Output the (x, y) coordinate of the center of the cell containing the given text.  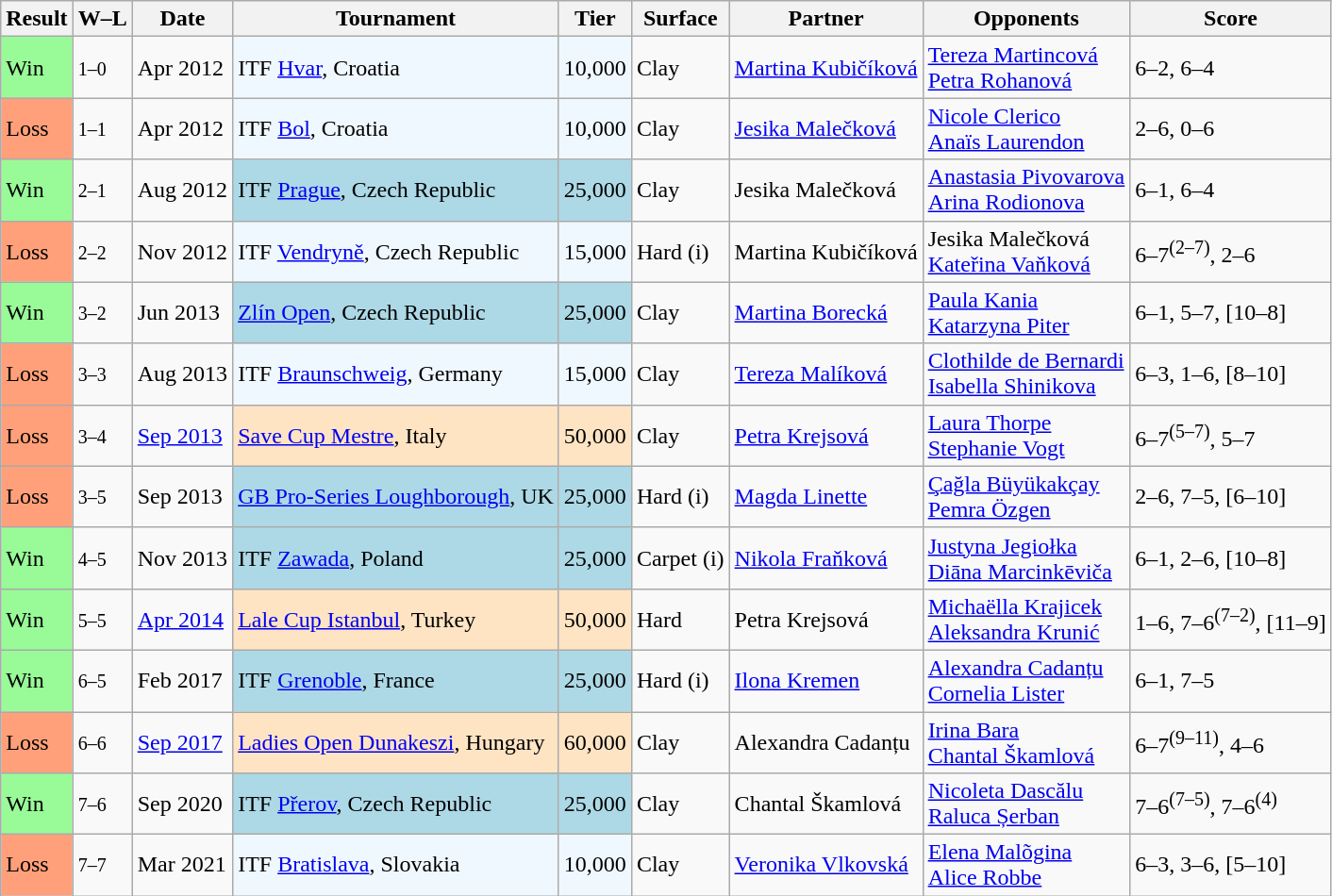
3–3 (102, 373)
Nov 2013 (182, 558)
Result (37, 19)
Opponents (1026, 19)
Clothilde de Bernardi Isabella Shinikova (1026, 373)
GB Pro-Series Loughborough, UK (396, 496)
Score (1230, 19)
Tereza Malíková (826, 373)
ITF Grenoble, France (396, 681)
Martina Borecká (826, 313)
6–7(9–11), 4–6 (1230, 741)
Paula Kania Katarzyna Piter (1026, 313)
Alexandra Cadanțu (826, 741)
6–7(2–7), 2–6 (1230, 251)
1–0 (102, 68)
5–5 (102, 619)
ITF Bol, Croatia (396, 128)
ITF Zawada, Poland (396, 558)
60,000 (594, 741)
Nicole Clerico Anaïs Laurendon (1026, 128)
Justyna Jegiołka Diāna Marcinkēviča (1026, 558)
W–L (102, 19)
6–3, 3–6, [5–10] (1230, 866)
Aug 2013 (182, 373)
6–3, 1–6, [8–10] (1230, 373)
Save Cup Mestre, Italy (396, 436)
Feb 2017 (182, 681)
Ladies Open Dunakeszi, Hungary (396, 741)
Mar 2021 (182, 866)
2–1 (102, 191)
1–6, 7–6(7–2), [11–9] (1230, 619)
Ilona Kremen (826, 681)
7–7 (102, 866)
Jesika Malečková Kateřina Vaňková (1026, 251)
Nikola Fraňková (826, 558)
ITF Hvar, Croatia (396, 68)
Magda Linette (826, 496)
Tournament (396, 19)
7–6 (102, 804)
Sep 2020 (182, 804)
6–2, 6–4 (1230, 68)
Irina Bara Chantal Škamlová (1026, 741)
Chantal Škamlová (826, 804)
7–6(7–5), 7–6(4) (1230, 804)
2–6, 7–5, [6–10] (1230, 496)
Partner (826, 19)
ITF Bratislava, Slovakia (396, 866)
Apr 2014 (182, 619)
1–1 (102, 128)
4–5 (102, 558)
Laura Thorpe Stephanie Vogt (1026, 436)
6–6 (102, 741)
Veronika Vlkovská (826, 866)
3–2 (102, 313)
6–1, 2–6, [10–8] (1230, 558)
2–2 (102, 251)
Carpet (i) (680, 558)
Tereza Martincová Petra Rohanová (1026, 68)
Hard (680, 619)
3–4 (102, 436)
Nicoleta Dascălu Raluca Șerban (1026, 804)
Date (182, 19)
Surface (680, 19)
Anastasia Pivovarova Arina Rodionova (1026, 191)
3–5 (102, 496)
6–5 (102, 681)
Alexandra Cadanțu Cornelia Lister (1026, 681)
6–1, 5–7, [10–8] (1230, 313)
Aug 2012 (182, 191)
ITF Přerov, Czech Republic (396, 804)
ITF Prague, Czech Republic (396, 191)
Nov 2012 (182, 251)
Lale Cup Istanbul, Turkey (396, 619)
Tier (594, 19)
ITF Braunschweig, Germany (396, 373)
Sep 2017 (182, 741)
6–1, 7–5 (1230, 681)
Çağla Büyükakçay Pemra Özgen (1026, 496)
6–7(5–7), 5–7 (1230, 436)
Michaëlla Krajicek Aleksandra Krunić (1026, 619)
Elena Malõgina Alice Robbe (1026, 866)
ITF Vendryně, Czech Republic (396, 251)
Jun 2013 (182, 313)
6–1, 6–4 (1230, 191)
Zlín Open, Czech Republic (396, 313)
2–6, 0–6 (1230, 128)
